Search for the cell housing the specified text and yield its (X, Y) center coordinate. 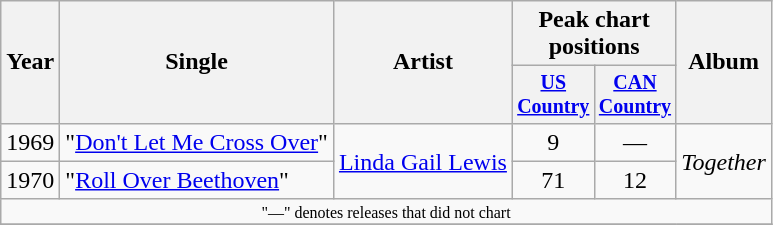
"—" denotes releases that did not chart (386, 211)
— (635, 142)
"Roll Over Beethoven" (197, 180)
12 (635, 180)
Single (197, 62)
1970 (30, 180)
"Don't Let Me Cross Over" (197, 142)
1969 (30, 142)
71 (553, 180)
Album (724, 62)
US Country (553, 94)
Together (724, 161)
9 (553, 142)
CAN Country (635, 94)
Artist (422, 62)
Linda Gail Lewis (422, 161)
Year (30, 62)
Peak chartpositions (594, 34)
